Scan for the cell matching the given text and deliver its (x, y) coordinate at center. 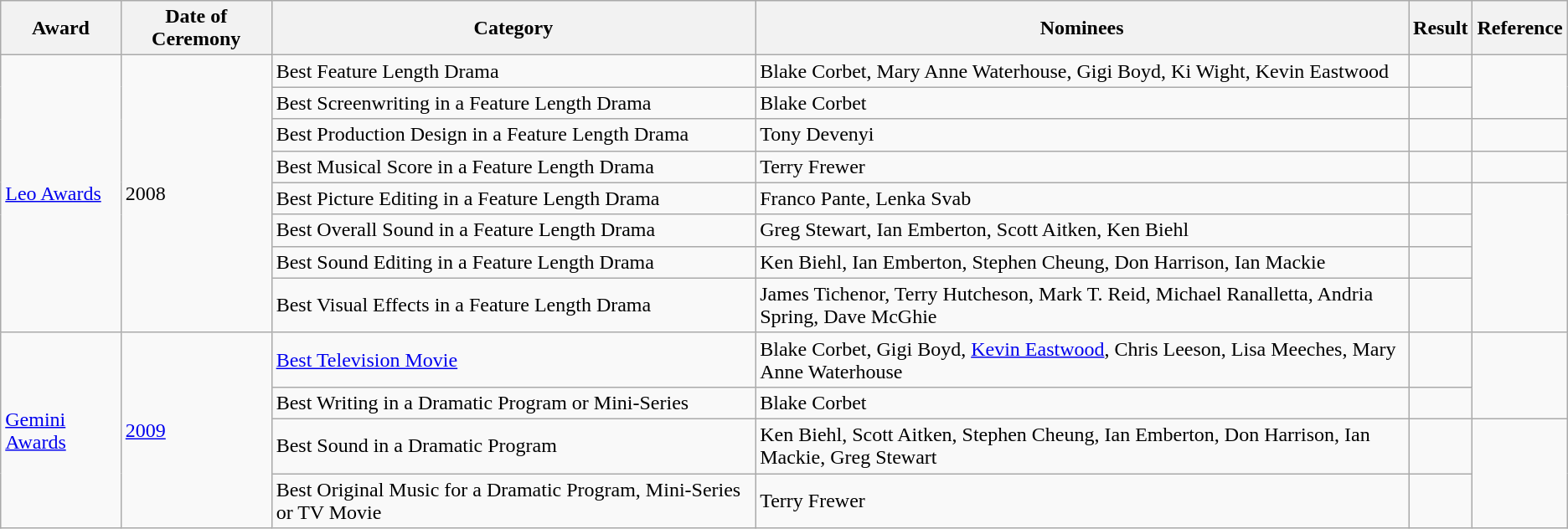
Award (61, 28)
Blake Corbet, Mary Anne Waterhouse, Gigi Boyd, Ki Wight, Kevin Eastwood (1082, 71)
Best Production Design in a Feature Length Drama (513, 135)
Best Television Movie (513, 360)
James Tichenor, Terry Hutcheson, Mark T. Reid, Michael Ranalletta, Andria Spring, Dave McGhie (1082, 305)
Best Original Music for a Dramatic Program, Mini-Series or TV Movie (513, 501)
Best Feature Length Drama (513, 71)
Ken Biehl, Ian Emberton, Stephen Cheung, Don Harrison, Ian Mackie (1082, 262)
Gemini Awards (61, 430)
Best Writing in a Dramatic Program or Mini-Series (513, 403)
Leo Awards (61, 194)
Best Sound in a Dramatic Program (513, 445)
Greg Stewart, Ian Emberton, Scott Aitken, Ken Biehl (1082, 230)
Franco Pante, Lenka Svab (1082, 198)
Best Screenwriting in a Feature Length Drama (513, 103)
Ken Biehl, Scott Aitken, Stephen Cheung, Ian Emberton, Don Harrison, Ian Mackie, Greg Stewart (1082, 445)
Best Musical Score in a Feature Length Drama (513, 167)
Best Overall Sound in a Feature Length Drama (513, 230)
Date of Ceremony (196, 28)
Reference (1519, 28)
Best Sound Editing in a Feature Length Drama (513, 262)
Tony Devenyi (1082, 135)
2009 (196, 430)
2008 (196, 194)
Result (1441, 28)
Best Visual Effects in a Feature Length Drama (513, 305)
Best Picture Editing in a Feature Length Drama (513, 198)
Nominees (1082, 28)
Blake Corbet, Gigi Boyd, Kevin Eastwood, Chris Leeson, Lisa Meeches, Mary Anne Waterhouse (1082, 360)
Category (513, 28)
